For the text-containing cell, return its midpoint in (X, Y) coordinate format. 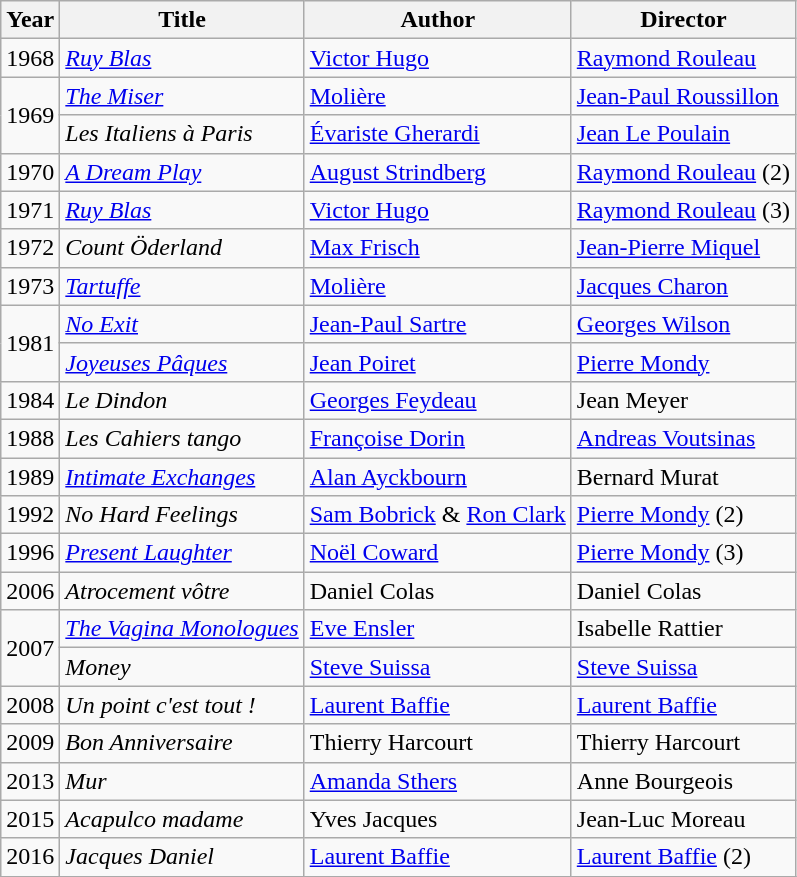
Noël Coward (438, 553)
1981 (30, 343)
Françoise Dorin (438, 438)
Jean-Pierre Miquel (683, 248)
2013 (30, 781)
2007 (30, 648)
Le Dindon (182, 400)
Yves Jacques (438, 819)
Intimate Exchanges (182, 477)
Pierre Mondy (3) (683, 553)
August Strindberg (438, 172)
A Dream Play (182, 172)
No Hard Feelings (182, 515)
2008 (30, 705)
Raymond Rouleau (3) (683, 210)
Pierre Mondy (683, 362)
Max Frisch (438, 248)
Eve Ensler (438, 629)
Mur (182, 781)
Évariste Gherardi (438, 134)
1984 (30, 400)
Jean Meyer (683, 400)
1996 (30, 553)
Les Cahiers tango (182, 438)
The Miser (182, 96)
2015 (30, 819)
Jean-Paul Roussillon (683, 96)
Count Öderland (182, 248)
Tartuffe (182, 286)
Georges Feydeau (438, 400)
1988 (30, 438)
Amanda Sthers (438, 781)
1968 (30, 58)
Jacques Charon (683, 286)
Jean-Luc Moreau (683, 819)
1989 (30, 477)
Director (683, 20)
Sam Bobrick & Ron Clark (438, 515)
2016 (30, 857)
Present Laughter (182, 553)
1969 (30, 115)
Bernard Murat (683, 477)
1970 (30, 172)
The Vagina Monologues (182, 629)
Raymond Rouleau (683, 58)
Jean-Paul Sartre (438, 324)
Laurent Baffie (2) (683, 857)
Title (182, 20)
2006 (30, 591)
1973 (30, 286)
2009 (30, 743)
Jean Le Poulain (683, 134)
Un point c'est tout ! (182, 705)
Jacques Daniel (182, 857)
Pierre Mondy (2) (683, 515)
1992 (30, 515)
Year (30, 20)
Georges Wilson (683, 324)
Raymond Rouleau (2) (683, 172)
Atrocement vôtre (182, 591)
Money (182, 667)
Isabelle Rattier (683, 629)
Author (438, 20)
Andreas Voutsinas (683, 438)
1971 (30, 210)
Les Italiens à Paris (182, 134)
Anne Bourgeois (683, 781)
Bon Anniversaire (182, 743)
No Exit (182, 324)
Joyeuses Pâques (182, 362)
1972 (30, 248)
Alan Ayckbourn (438, 477)
Jean Poiret (438, 362)
Acapulco madame (182, 819)
